Pinpoint the cell where the given text exists, returning its [X, Y] midpoint coordinate. 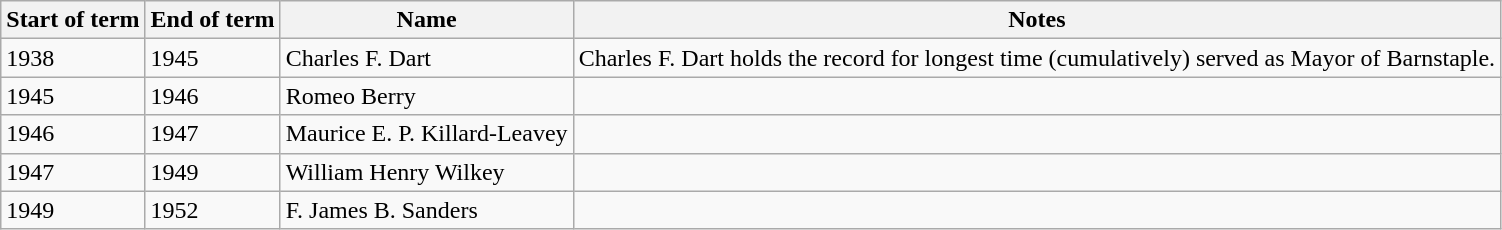
F. James B. Sanders [426, 210]
Romeo Berry [426, 96]
Name [426, 20]
Charles F. Dart [426, 58]
William Henry Wilkey [426, 172]
Start of term [73, 20]
Maurice E. P. Killard-Leavey [426, 134]
1952 [212, 210]
Notes [1037, 20]
End of term [212, 20]
Charles F. Dart holds the record for longest time (cumulatively) served as Mayor of Barnstaple. [1037, 58]
1938 [73, 58]
